Return the [x, y] coordinate for the center point of the cell that contains the specified text.  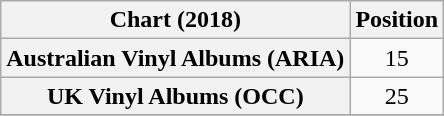
UK Vinyl Albums (OCC) [176, 96]
Australian Vinyl Albums (ARIA) [176, 58]
15 [397, 58]
Chart (2018) [176, 20]
25 [397, 96]
Position [397, 20]
